Return the [x, y] coordinate for the center point of the cell that contains the specified text.  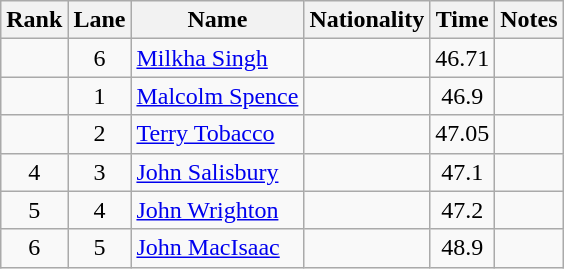
2 [100, 134]
Rank [34, 20]
3 [100, 172]
1 [100, 96]
Lane [100, 20]
Nationality [367, 20]
Time [462, 20]
John MacIsaac [218, 248]
46.71 [462, 58]
47.05 [462, 134]
John Wrighton [218, 210]
Milkha Singh [218, 58]
Malcolm Spence [218, 96]
47.2 [462, 210]
48.9 [462, 248]
Terry Tobacco [218, 134]
47.1 [462, 172]
Name [218, 20]
Notes [529, 20]
John Salisbury [218, 172]
46.9 [462, 96]
